Output the (X, Y) coordinate of the center of the cell containing the given text.  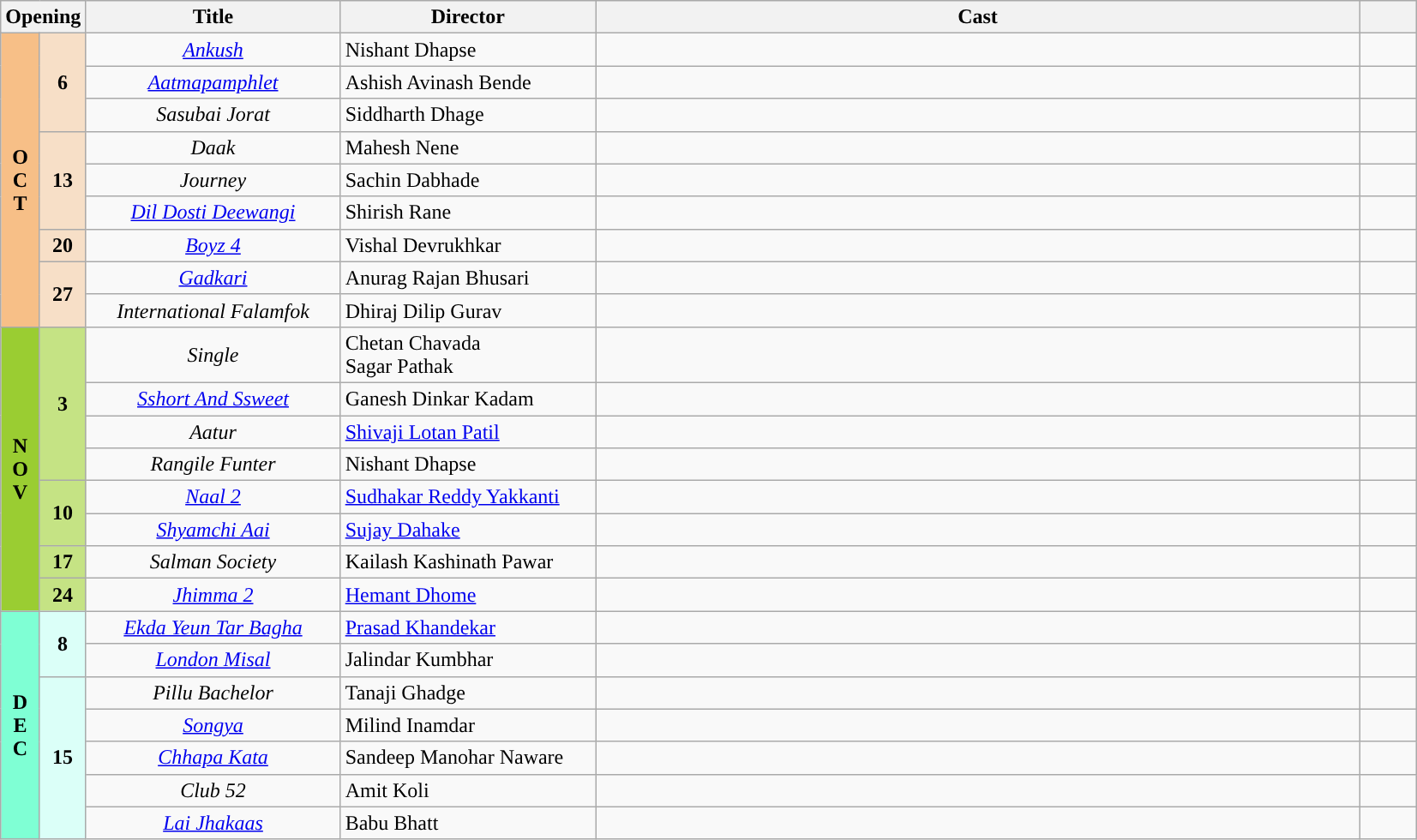
Sandeep Manohar Naware (468, 758)
Shivaji Lotan Patil (468, 431)
13 (63, 180)
Tanaji Ghadge (468, 693)
Shirish Rane (468, 213)
Sujay Dahake (468, 530)
Pillu Bachelor (213, 693)
Hemant Dhome (468, 595)
Milind Inamdar (468, 725)
15 (63, 758)
20 (63, 245)
Dhiraj Dilip Gurav (468, 310)
Salman Society (213, 562)
Chetan ChavadaSagar Pathak (468, 355)
Vishal Devrukhkar (468, 245)
Sachin Dabhade (468, 180)
Gadkari (213, 278)
Ashish Avinash Bende (468, 82)
London Misal (213, 660)
Lai Jhakaas (213, 823)
Sudhakar Reddy Yakkanti (468, 497)
Aatur (213, 431)
Ekda Yeun Tar Bagha (213, 627)
Jalindar Kumbhar (468, 660)
Prasad Khandekar (468, 627)
Single (213, 355)
3 (63, 403)
Chhapa Kata (213, 758)
Daak (213, 147)
Ankush (213, 50)
Mahesh Nene (468, 147)
Opening (43, 17)
Sshort And Ssweet (213, 399)
Shyamchi Aai (213, 530)
Songya (213, 725)
Boyz 4 (213, 245)
Naal 2 (213, 497)
17 (63, 562)
Babu Bhatt (468, 823)
Cast (977, 17)
Dil Dosti Deewangi (213, 213)
24 (63, 595)
Kailash Kashinath Pawar (468, 562)
DEC (21, 725)
Club 52 (213, 790)
Ganesh Dinkar Kadam (468, 399)
NOV (21, 469)
Aatmapamphlet (213, 82)
8 (63, 644)
6 (63, 82)
OCT (21, 180)
27 (63, 294)
10 (63, 513)
Rangile Funter (213, 465)
International Falamfok (213, 310)
Journey (213, 180)
Amit Koli (468, 790)
Director (468, 17)
Title (213, 17)
Sasubai Jorat (213, 115)
Siddharth Dhage (468, 115)
Anurag Rajan Bhusari (468, 278)
Jhimma 2 (213, 595)
